Detect which cell encompasses the target text, then output its (X, Y) center coordinate. 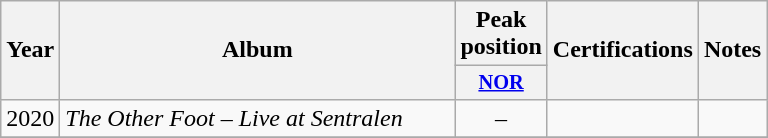
NOR (501, 83)
Album (258, 50)
– (501, 118)
Peak position (501, 34)
Certifications (622, 50)
Year (30, 50)
Notes (732, 50)
The Other Foot – Live at Sentralen (258, 118)
2020 (30, 118)
